Return the [x, y] coordinate for the center point of the cell that contains the specified text.  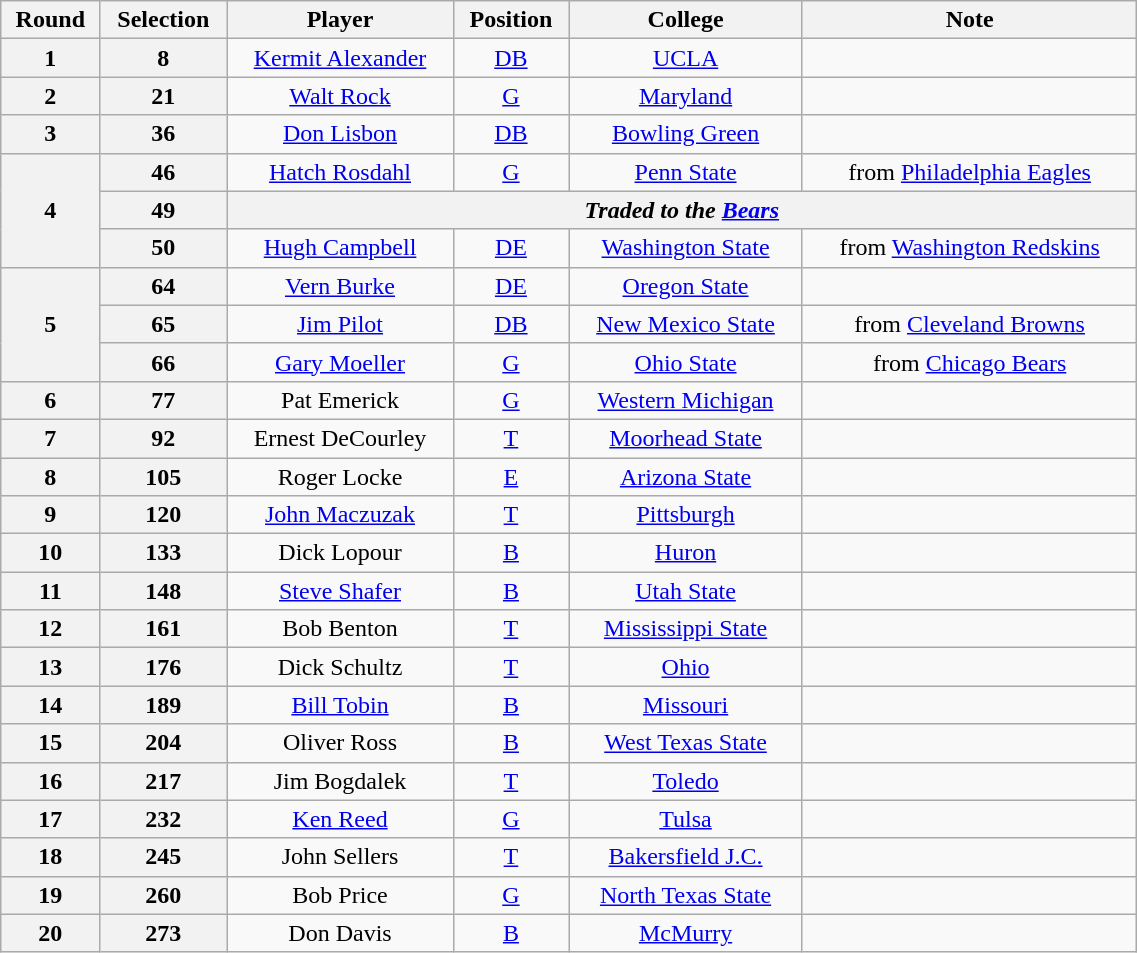
Position [511, 20]
Bob Price [340, 895]
Bill Tobin [340, 705]
17 [50, 819]
Western Michigan [686, 400]
Utah State [686, 591]
161 [164, 629]
Gary Moeller [340, 362]
Selection [164, 20]
11 [50, 591]
10 [50, 553]
Hugh Campbell [340, 248]
Tulsa [686, 819]
16 [50, 781]
21 [164, 96]
College [686, 20]
1 [50, 58]
148 [164, 591]
Don Davis [340, 933]
Maryland [686, 96]
13 [50, 667]
from Cleveland Browns [969, 324]
Ohio State [686, 362]
65 [164, 324]
204 [164, 743]
105 [164, 477]
Walt Rock [340, 96]
from Washington Redskins [969, 248]
66 [164, 362]
Vern Burke [340, 286]
Ken Reed [340, 819]
Jim Pilot [340, 324]
Dick Lopour [340, 553]
Kermit Alexander [340, 58]
7 [50, 438]
New Mexico State [686, 324]
Bob Benton [340, 629]
14 [50, 705]
Don Lisbon [340, 134]
245 [164, 857]
133 [164, 553]
Penn State [686, 172]
Bowling Green [686, 134]
McMurry [686, 933]
from Chicago Bears [969, 362]
77 [164, 400]
6 [50, 400]
2 [50, 96]
Pittsburgh [686, 515]
Note [969, 20]
176 [164, 667]
Mississippi State [686, 629]
120 [164, 515]
Bakersfield J.C. [686, 857]
232 [164, 819]
50 [164, 248]
Washington State [686, 248]
46 [164, 172]
273 [164, 933]
189 [164, 705]
217 [164, 781]
9 [50, 515]
Missouri [686, 705]
18 [50, 857]
Moorhead State [686, 438]
36 [164, 134]
John Sellers [340, 857]
Ernest DeCourley [340, 438]
Steve Shafer [340, 591]
Dick Schultz [340, 667]
Roger Locke [340, 477]
Oregon State [686, 286]
Hatch Rosdahl [340, 172]
Pat Emerick [340, 400]
Round [50, 20]
92 [164, 438]
49 [164, 210]
5 [50, 324]
15 [50, 743]
Traded to the Bears [682, 210]
E [511, 477]
Toledo [686, 781]
UCLA [686, 58]
John Maczuzak [340, 515]
3 [50, 134]
Jim Bogdalek [340, 781]
12 [50, 629]
19 [50, 895]
from Philadelphia Eagles [969, 172]
260 [164, 895]
Huron [686, 553]
West Texas State [686, 743]
Ohio [686, 667]
Arizona State [686, 477]
64 [164, 286]
Oliver Ross [340, 743]
North Texas State [686, 895]
20 [50, 933]
Player [340, 20]
4 [50, 210]
